Output the (X, Y) coordinate of the center of the cell containing the given text.  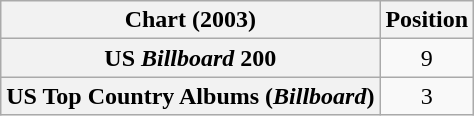
US Top Country Albums (Billboard) (190, 96)
Chart (2003) (190, 20)
US Billboard 200 (190, 58)
9 (427, 58)
3 (427, 96)
Position (427, 20)
